Provide the [X, Y] coordinate of the cell's center where the given text is located.  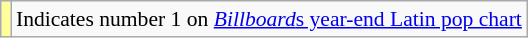
Indicates number 1 on Billboards year-end Latin pop chart [269, 19]
